Find where the given text appears and provide that cell's center as [X, Y] coordinate. 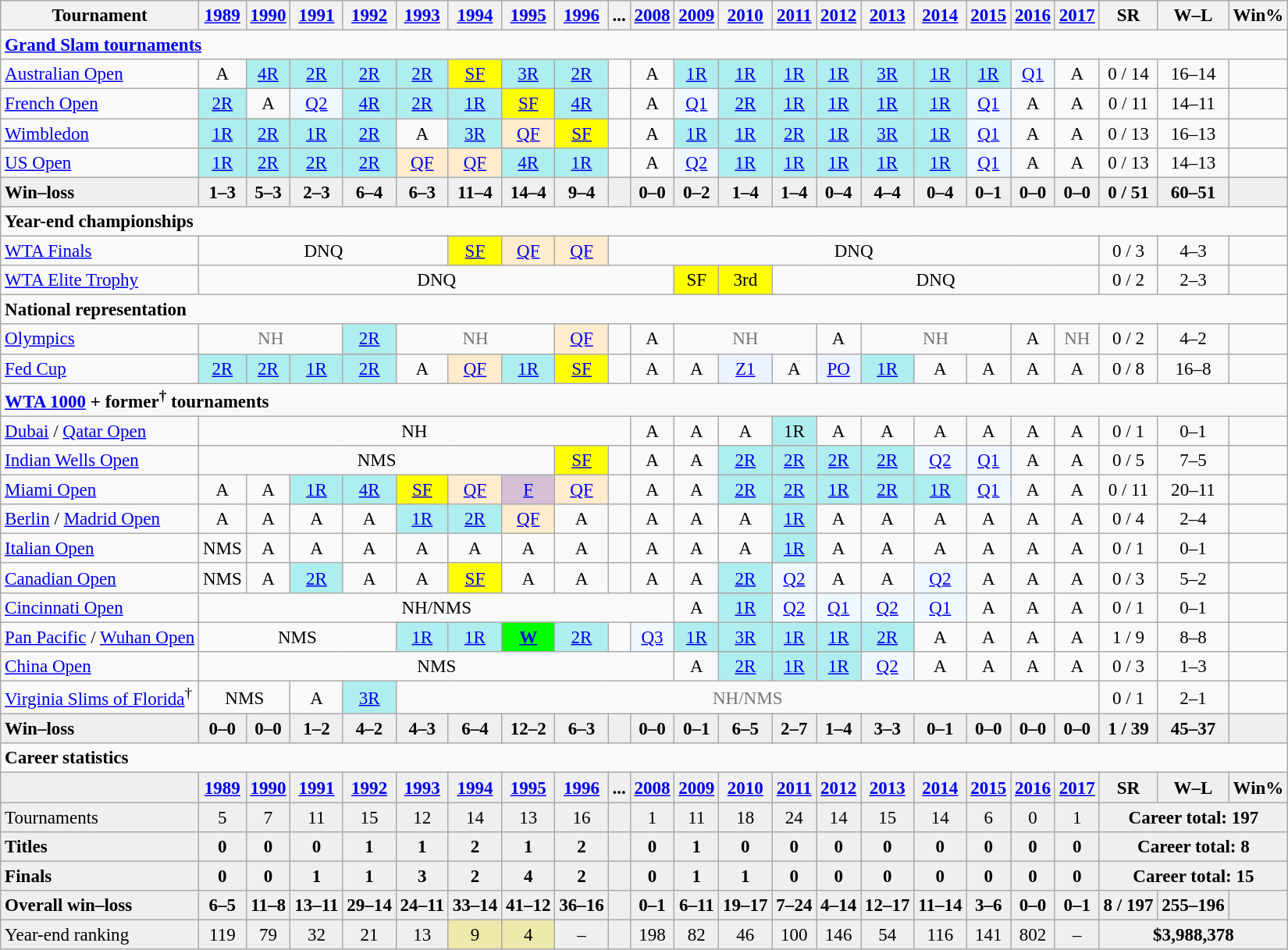
100 [795, 935]
Berlin / Madrid Open [100, 519]
9–4 [582, 192]
3rd [745, 280]
Dubai / Qatar Open [100, 431]
33–14 [475, 906]
60–51 [1193, 192]
14–13 [1193, 163]
0 / 8 [1129, 368]
Fed Cup [100, 368]
Tournaments [100, 817]
1–2 [317, 729]
$3,988,378 [1194, 935]
National representation [645, 310]
Grand Slam tournaments [645, 45]
Italian Open [100, 549]
Year-end championships [645, 222]
18 [745, 817]
11–8 [269, 906]
Year-end ranking [100, 935]
21 [369, 935]
12–2 [528, 729]
Wimbledon [100, 133]
7 [269, 817]
WTA Elite Trophy [100, 280]
0 / 4 [1129, 519]
Indian Wells Open [100, 461]
US Open [100, 163]
Pan Pacific / Wuhan Open [100, 637]
16–13 [1193, 133]
Career total: 8 [1194, 847]
14–11 [1193, 104]
9 [475, 935]
4–4 [888, 192]
6 [988, 817]
Titles [100, 847]
116 [940, 935]
12–17 [888, 906]
16–14 [1193, 74]
29–14 [369, 906]
7–24 [795, 906]
Career total: 197 [1194, 817]
Cincinnati Open [100, 608]
46 [745, 935]
198 [653, 935]
4–14 [838, 906]
82 [696, 935]
14–4 [528, 192]
5–3 [269, 192]
1 / 39 [1129, 729]
F [528, 490]
Finals [100, 876]
Olympics [100, 340]
41–12 [528, 906]
5 [223, 817]
16–8 [1193, 368]
3–6 [988, 906]
255–196 [1193, 906]
Canadian Open [100, 578]
French Open [100, 104]
12 [422, 817]
Career total: 15 [1194, 876]
119 [223, 935]
Overall win–loss [100, 906]
WTA Finals [100, 251]
24 [795, 817]
5–2 [1193, 578]
W [528, 637]
2–4 [1193, 519]
0 / 14 [1129, 74]
3–3 [888, 729]
8 / 197 [1129, 906]
19–17 [745, 906]
Miami Open [100, 490]
1 / 9 [1129, 637]
13–11 [317, 906]
7–5 [1193, 461]
11–14 [940, 906]
Z1 [745, 368]
Career statistics [645, 759]
54 [888, 935]
PO [838, 368]
45–37 [1193, 729]
20–11 [1193, 490]
0–2 [696, 192]
2–1 [1193, 698]
Australian Open [100, 74]
Tournament [100, 16]
China Open [100, 667]
802 [1034, 935]
141 [988, 935]
6–11 [696, 906]
11–4 [475, 192]
2–7 [795, 729]
3 [422, 876]
WTA 1000 + former† tournaments [645, 400]
Virginia Slims of Florida† [100, 698]
Q3 [653, 637]
24–11 [422, 906]
36–16 [582, 906]
79 [269, 935]
0 / 51 [1129, 192]
146 [838, 935]
8–8 [1193, 637]
32 [317, 935]
16 [582, 817]
0 / 5 [1129, 461]
